Pinpoint the cell where the given text exists, returning its [X, Y] midpoint coordinate. 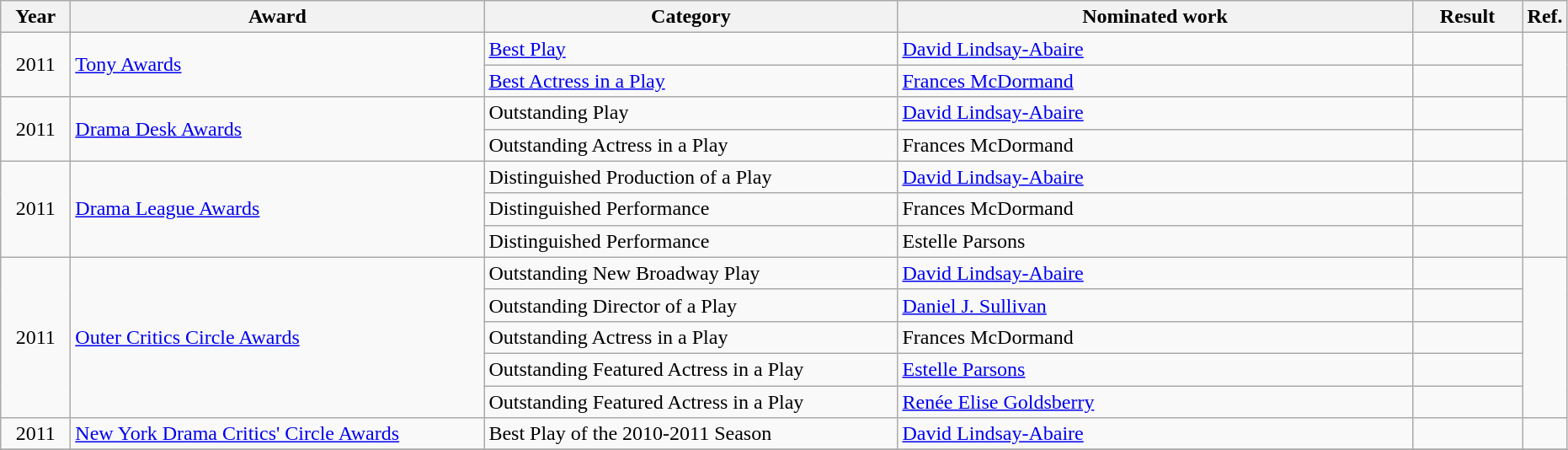
Renée Elise Goldsberry [1155, 402]
Outstanding Play [691, 113]
Outstanding New Broadway Play [691, 273]
Outstanding Director of a Play [691, 305]
New York Drama Critics' Circle Awards [278, 434]
Award [278, 17]
Outer Critics Circle Awards [278, 337]
Drama Desk Awards [278, 129]
Ref. [1544, 17]
Result [1467, 17]
Best Play of the 2010-2011 Season [691, 434]
Distinguished Production of a Play [691, 177]
Category [691, 17]
Nominated work [1155, 17]
Best Play [691, 49]
Best Actress in a Play [691, 81]
Year [35, 17]
Daniel J. Sullivan [1155, 305]
Tony Awards [278, 65]
Drama League Awards [278, 209]
